Scan for the cell matching the given text and deliver its [x, y] coordinate at center. 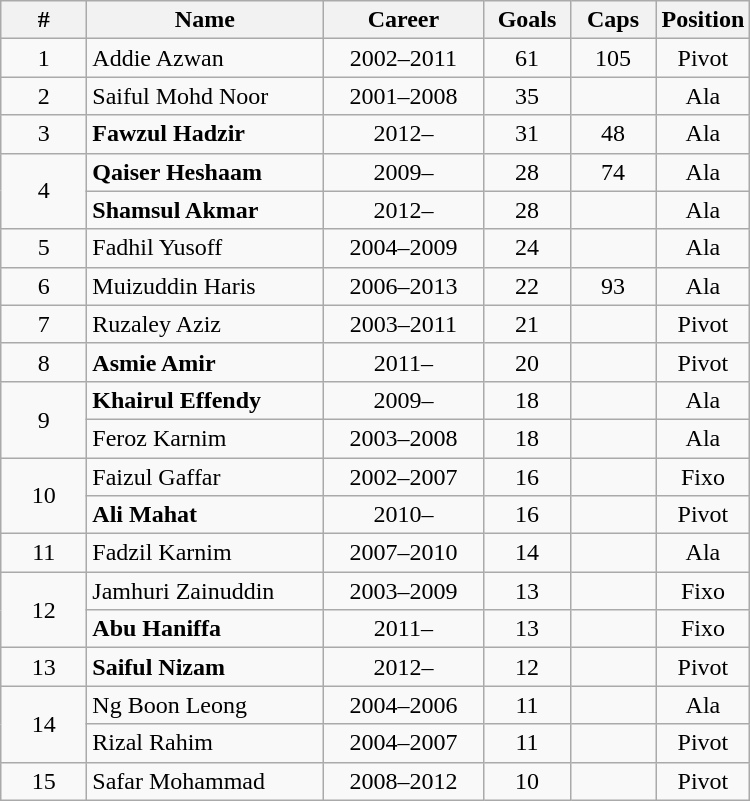
2003–2008 [404, 438]
2007–2010 [404, 553]
Safar Mohammad [205, 781]
Caps [613, 20]
48 [613, 134]
6 [44, 286]
21 [527, 324]
105 [613, 58]
1 [44, 58]
20 [527, 362]
2004–2007 [404, 743]
24 [527, 248]
4 [44, 191]
Rizal Rahim [205, 743]
2001–2008 [404, 96]
2004–2009 [404, 248]
22 [527, 286]
Fadzil Karnim [205, 553]
Khairul Effendy [205, 400]
2 [44, 96]
2003–2011 [404, 324]
5 [44, 248]
2002–2011 [404, 58]
8 [44, 362]
Qaiser Heshaam [205, 172]
74 [613, 172]
Ali Mahat [205, 515]
2008–2012 [404, 781]
61 [527, 58]
7 [44, 324]
Abu Haniffa [205, 629]
Faizul Gaffar [205, 477]
Name [205, 20]
35 [527, 96]
Ng Boon Leong [205, 705]
2004–2006 [404, 705]
31 [527, 134]
Jamhuri Zainuddin [205, 591]
Addie Azwan [205, 58]
Fadhil Yusoff [205, 248]
Position [703, 20]
Feroz Karnim [205, 438]
Shamsul Akmar [205, 210]
3 [44, 134]
2003–2009 [404, 591]
Career [404, 20]
15 [44, 781]
Saiful Nizam [205, 667]
Saiful Mohd Noor [205, 96]
Fawzul Hadzir [205, 134]
Goals [527, 20]
Asmie Amir [205, 362]
2010– [404, 515]
93 [613, 286]
Muizuddin Haris [205, 286]
2006–2013 [404, 286]
# [44, 20]
Ruzaley Aziz [205, 324]
9 [44, 419]
2002–2007 [404, 477]
